Output the (X, Y) coordinate of the center of the cell containing the given text.  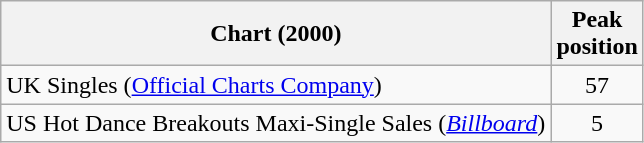
Peakposition (597, 34)
US Hot Dance Breakouts Maxi-Single Sales (Billboard) (276, 123)
5 (597, 123)
Chart (2000) (276, 34)
57 (597, 85)
UK Singles (Official Charts Company) (276, 85)
